Provide the (x, y) coordinate of the cell's center where the given text is located.  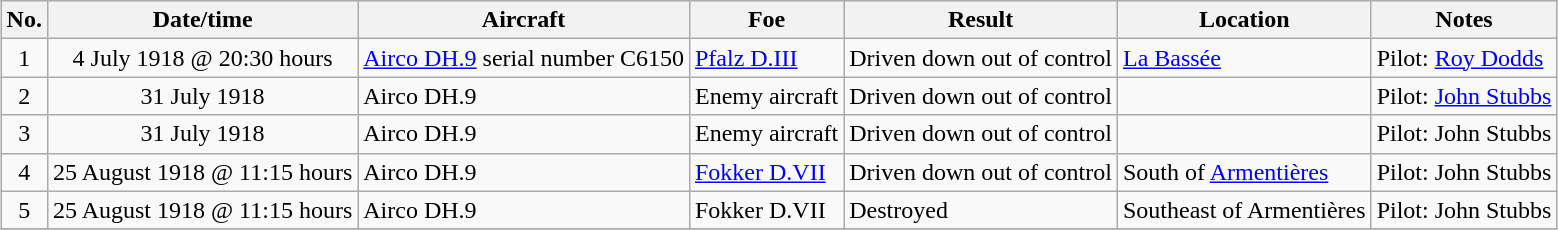
Aircraft (524, 20)
3 (24, 134)
Date/time (202, 20)
La Bassée (1244, 58)
Location (1244, 20)
2 (24, 96)
South of Armentières (1244, 172)
Notes (1464, 20)
4 (24, 172)
Pilot: Roy Dodds (1464, 58)
Foe (766, 20)
Southeast of Armentières (1244, 210)
1 (24, 58)
Destroyed (981, 210)
No. (24, 20)
Airco DH.9 serial number C6150 (524, 58)
Result (981, 20)
5 (24, 210)
4 July 1918 @ 20:30 hours (202, 58)
Pfalz D.III (766, 58)
